Output the (x, y) coordinate of the center of the cell containing the given text.  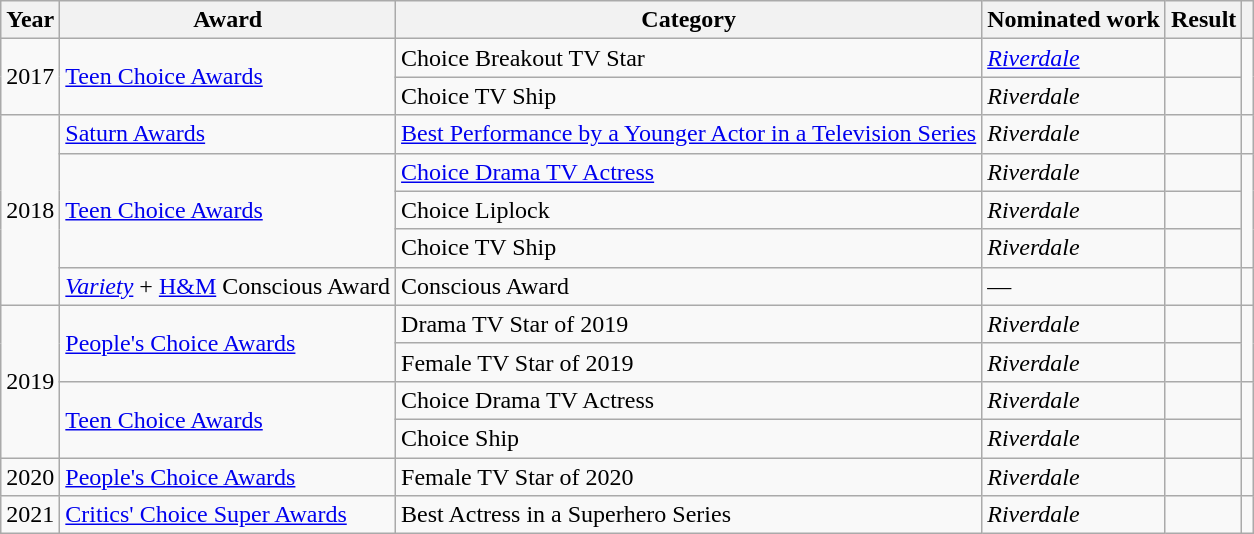
Category (689, 20)
Choice Liplock (689, 210)
2017 (30, 77)
Saturn Awards (228, 134)
Conscious Award (689, 286)
Result (1203, 20)
Female TV Star of 2019 (689, 362)
Drama TV Star of 2019 (689, 324)
Year (30, 20)
Female TV Star of 2020 (689, 477)
2018 (30, 210)
2019 (30, 381)
Variety + H&M Conscious Award (228, 286)
2020 (30, 477)
Award (228, 20)
Nominated work (1074, 20)
Choice Breakout TV Star (689, 58)
Best Performance by a Younger Actor in a Television Series (689, 134)
Critics' Choice Super Awards (228, 515)
2021 (30, 515)
— (1074, 286)
Choice Ship (689, 438)
Best Actress in a Superhero Series (689, 515)
